Locate the cell with the specified text and output its [x, y] center coordinate. 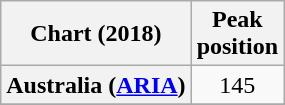
Peak position [237, 34]
Chart (2018) [96, 34]
145 [237, 85]
Australia (ARIA) [96, 85]
